Locate the cell with the specified text and output its (X, Y) center coordinate. 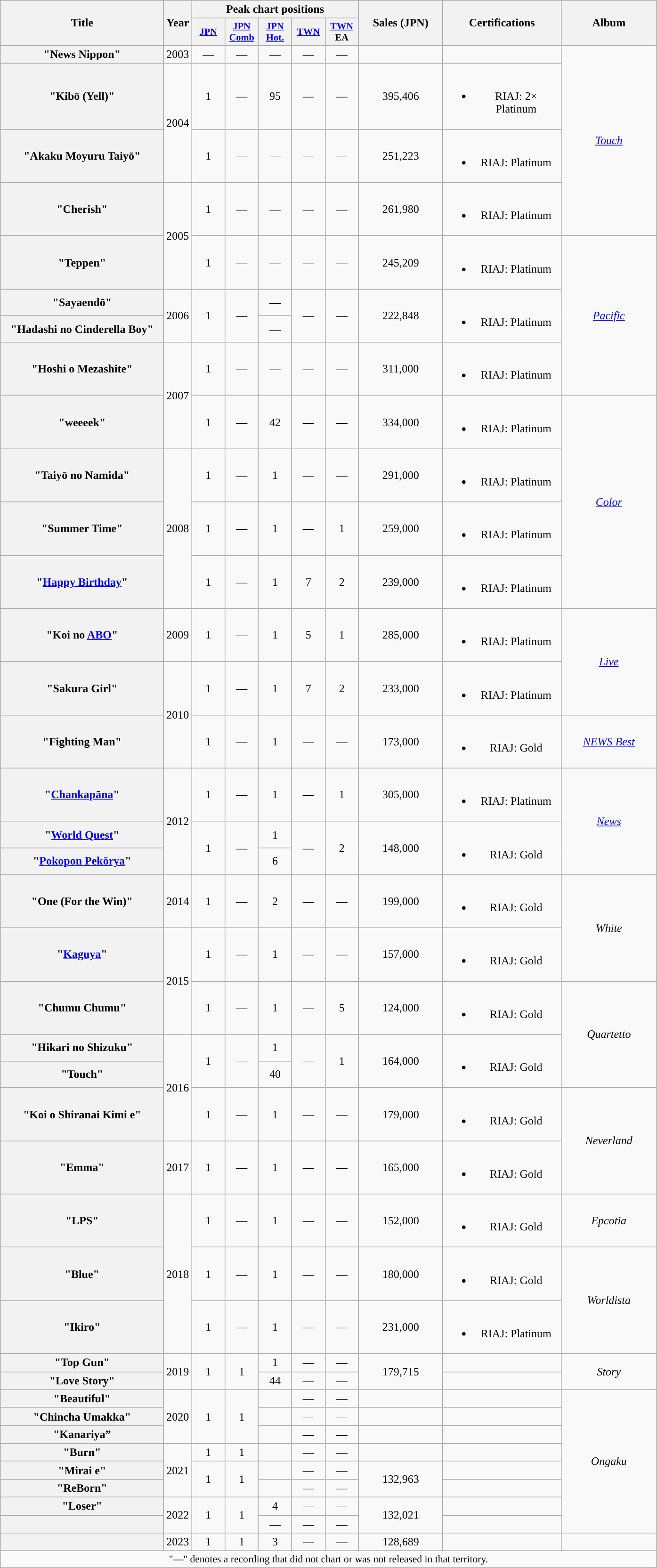
231,000 (400, 1327)
Ongaku (608, 1461)
"Hadashi no Cinderella Boy" (82, 329)
"Summer Time" (82, 528)
"Taiyō no Namida" (82, 476)
132,021 (400, 1515)
"Chumu Chumu" (82, 1008)
"Sakura Girl" (82, 688)
Peak chart positions (275, 9)
"Fighting Man" (82, 741)
"Akaku Moyuru Taiyō" (82, 156)
"Emma" (82, 1168)
2018 (178, 1274)
2006 (178, 315)
2012 (178, 821)
"weeeek" (82, 422)
128,689 (400, 1542)
2019 (178, 1372)
148,000 (400, 848)
2004 (178, 123)
285,000 (400, 635)
Pacific (608, 315)
157,000 (400, 955)
199,000 (400, 901)
"Touch" (82, 1075)
2014 (178, 901)
JPN (208, 32)
222,848 (400, 315)
RIAJ: 2× Platinum (502, 97)
"Top Gun" (82, 1363)
Certifications (502, 23)
239,000 (400, 582)
180,000 (400, 1274)
173,000 (400, 741)
291,000 (400, 476)
White (608, 928)
2010 (178, 715)
"Mirai e" (82, 1470)
44 (275, 1381)
2003 (178, 54)
124,000 (400, 1008)
"Kanariya” (82, 1434)
Color (608, 502)
Touch (608, 140)
2021 (178, 1470)
Neverland (608, 1141)
TWN EA (342, 32)
NEWS Best (608, 741)
"Chankapāna" (82, 795)
"News Nippon" (82, 54)
42 (275, 422)
"Teppen" (82, 263)
2015 (178, 981)
179,000 (400, 1114)
"Koi o Shiranai Kimi e" (82, 1114)
261,980 (400, 209)
"Kibō (Yell)" (82, 97)
"—" denotes a recording that did not chart or was not released in that territory. (329, 1560)
259,000 (400, 528)
Quartetto (608, 1035)
152,000 (400, 1220)
179,715 (400, 1372)
Album (608, 23)
News (608, 821)
Title (82, 23)
"Beautiful" (82, 1398)
"Loser" (82, 1506)
233,000 (400, 688)
6 (275, 862)
"Sayaendō" (82, 302)
"Blue" (82, 1274)
2005 (178, 236)
Story (608, 1372)
Epcotia (608, 1220)
165,000 (400, 1168)
2017 (178, 1168)
2023 (178, 1542)
Year (178, 23)
"Chincha Umakka" (82, 1416)
311,000 (400, 369)
2007 (178, 396)
"Ikiro" (82, 1327)
"ReBorn" (82, 1488)
"Happy Birthday" (82, 582)
"Koi no ABO" (82, 635)
Sales (JPN) (400, 23)
2020 (178, 1416)
JPNComb (242, 32)
395,406 (400, 97)
164,000 (400, 1061)
Worldista (608, 1301)
"Kaguya" (82, 955)
4 (275, 1506)
305,000 (400, 795)
3 (275, 1542)
"World Quest" (82, 834)
95 (275, 97)
"Pokopon Pekōrya" (82, 862)
2008 (178, 528)
132,963 (400, 1479)
"Hoshi o Mezashite" (82, 369)
Live (608, 662)
"LPS" (82, 1220)
"Love Story" (82, 1381)
2009 (178, 635)
"Cherish" (82, 209)
251,223 (400, 156)
245,209 (400, 263)
JPN Hot. (275, 32)
2022 (178, 1515)
40 (275, 1075)
TWN (308, 32)
"Burn" (82, 1452)
"One (For the Win)" (82, 901)
"Hikari no Shizuku" (82, 1048)
2016 (178, 1088)
334,000 (400, 422)
